For the text-containing cell, return its midpoint in (X, Y) coordinate format. 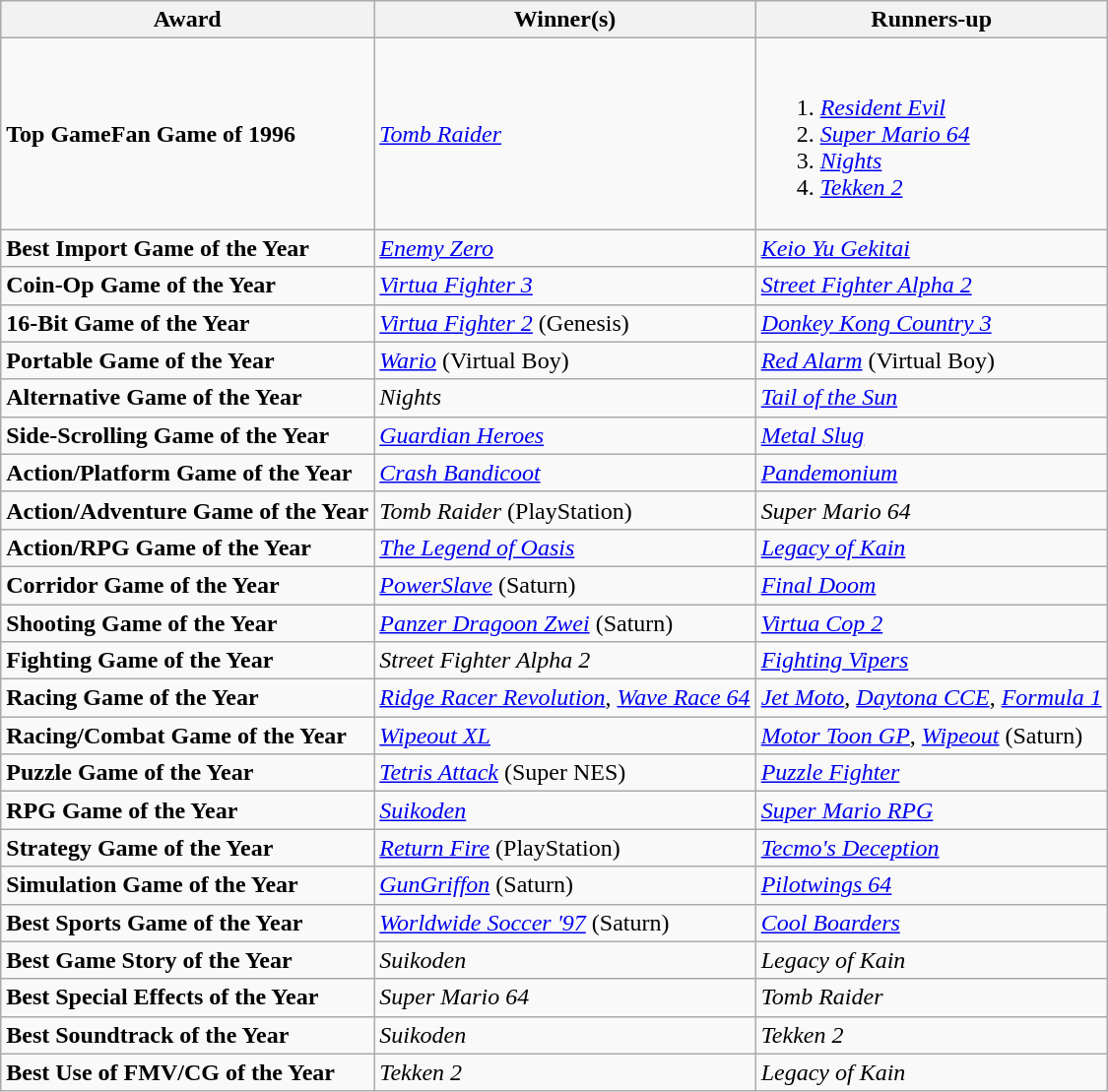
RPG Game of the Year (187, 810)
Cool Boarders (932, 923)
16-Bit Game of the Year (187, 323)
Enemy Zero (565, 248)
Panzer Dragoon Zwei (Saturn) (565, 623)
Ridge Racer Revolution, Wave Race 64 (565, 698)
Award (187, 20)
Racing/Combat Game of the Year (187, 736)
Best Import Game of the Year (187, 248)
Simulation Game of the Year (187, 885)
Coin-Op Game of the Year (187, 286)
Tecmo's Deception (932, 848)
Action/RPG Game of the Year (187, 547)
Wario (Virtual Boy) (565, 360)
Best Special Effects of the Year (187, 997)
Virtua Cop 2 (932, 623)
Fighting Vipers (932, 661)
Puzzle Game of the Year (187, 773)
Virtua Fighter 3 (565, 286)
Best Soundtrack of the Year (187, 1035)
Shooting Game of the Year (187, 623)
Strategy Game of the Year (187, 848)
Puzzle Fighter (932, 773)
Action/Adventure Game of the Year (187, 510)
The Legend of Oasis (565, 547)
Top GameFan Game of 1996 (187, 134)
Super Mario RPG (932, 810)
Best Game Story of the Year (187, 960)
Tomb Raider (PlayStation) (565, 510)
Keio Yu Gekitai (932, 248)
Best Sports Game of the Year (187, 923)
Wipeout XL (565, 736)
Jet Moto, Daytona CCE, Formula 1 (932, 698)
Crash Bandicoot (565, 473)
Worldwide Soccer '97 (Saturn) (565, 923)
Best Use of FMV/CG of the Year (187, 1072)
Portable Game of the Year (187, 360)
Guardian Heroes (565, 435)
Motor Toon GP, Wipeout (Saturn) (932, 736)
Corridor Game of the Year (187, 585)
Red Alarm (Virtual Boy) (932, 360)
Action/Platform Game of the Year (187, 473)
Side-Scrolling Game of the Year (187, 435)
Pilotwings 64 (932, 885)
Donkey Kong Country 3 (932, 323)
Final Doom (932, 585)
Pandemonium (932, 473)
Nights (565, 398)
Fighting Game of the Year (187, 661)
Alternative Game of the Year (187, 398)
Virtua Fighter 2 (Genesis) (565, 323)
Metal Slug (932, 435)
Racing Game of the Year (187, 698)
Resident EvilSuper Mario 64NightsTekken 2 (932, 134)
Tail of the Sun (932, 398)
Return Fire (PlayStation) (565, 848)
GunGriffon (Saturn) (565, 885)
Winner(s) (565, 20)
PowerSlave (Saturn) (565, 585)
Tetris Attack (Super NES) (565, 773)
Runners-up (932, 20)
